From the cell containing the given text, extract its center point as (x, y) coordinate. 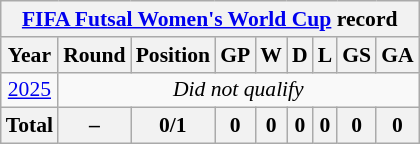
Total (30, 126)
Did not qualify (238, 90)
GS (356, 55)
GP (235, 55)
Year (30, 55)
D (300, 55)
0/1 (173, 126)
W (271, 55)
FIFA Futsal Women's World Cup record (210, 19)
GA (398, 55)
2025 (30, 90)
– (94, 126)
Round (94, 55)
L (326, 55)
Position (173, 55)
